Return (x, y) of the center of cell containing provided text 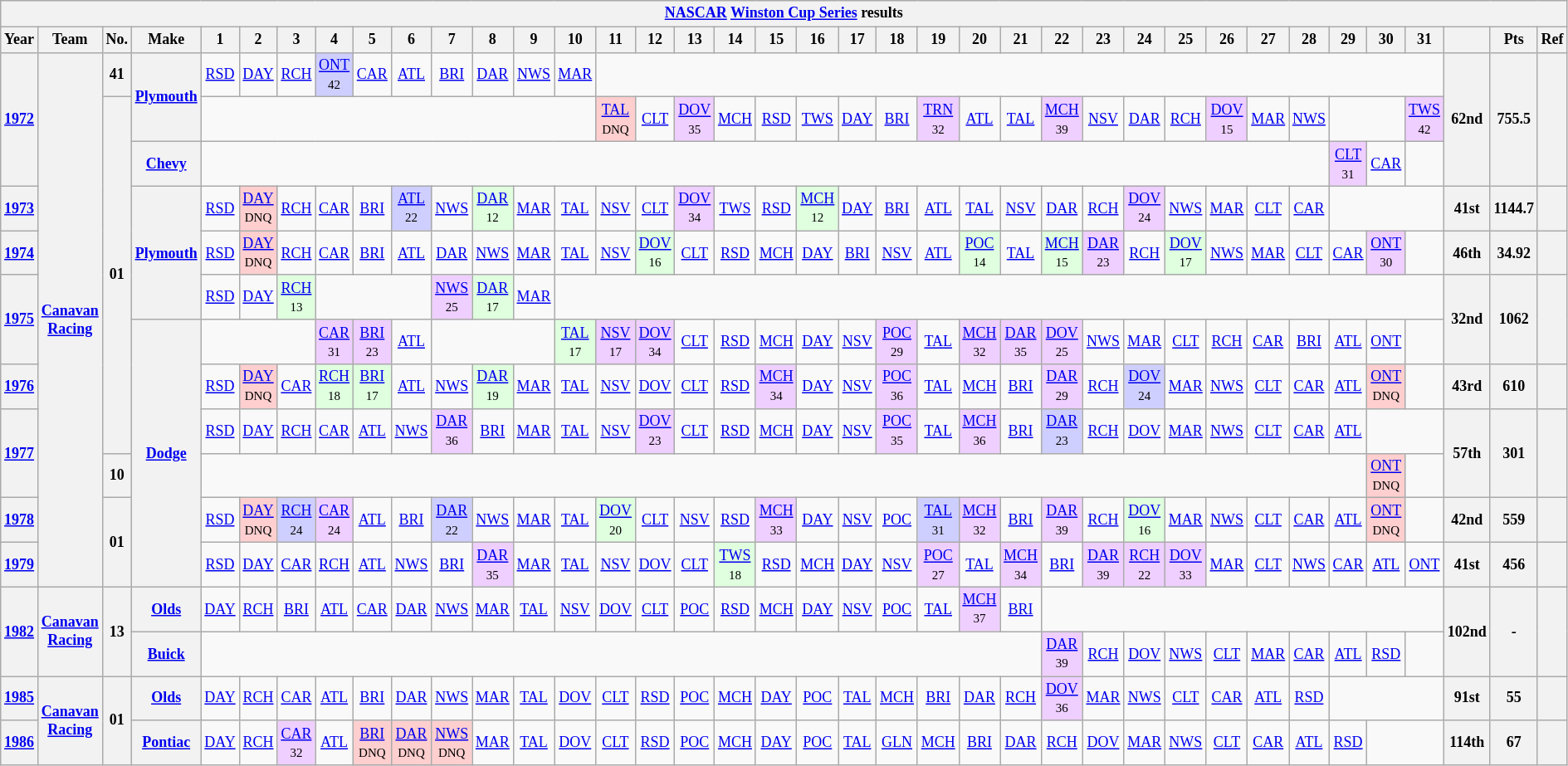
- (1514, 631)
NASCAR Winston Cup Series results (784, 13)
Year (20, 40)
Team (70, 40)
31 (1424, 40)
301 (1514, 453)
12 (655, 40)
42nd (1467, 520)
MCH15 (1062, 253)
20 (979, 40)
755.5 (1514, 120)
Dodge (166, 453)
MCH36 (979, 431)
29 (1348, 40)
DAR22 (452, 520)
3 (296, 40)
32nd (1467, 319)
1979 (20, 564)
DOV33 (1186, 564)
POC14 (979, 253)
18 (897, 40)
DOV36 (1062, 698)
1985 (20, 698)
MCH37 (979, 609)
9 (534, 40)
TALDNQ (616, 120)
TAL17 (575, 342)
CLT31 (1348, 163)
26 (1227, 40)
ONT30 (1386, 253)
DOV20 (616, 520)
2 (258, 40)
GLN (897, 743)
RCH22 (1145, 564)
1 (220, 40)
BRI23 (372, 342)
DARDNQ (412, 743)
22 (1062, 40)
16 (818, 40)
MCH33 (776, 520)
11 (616, 40)
8 (493, 40)
27 (1268, 40)
15 (776, 40)
55 (1514, 698)
91st (1467, 698)
DAR29 (1062, 387)
DOV35 (695, 120)
Pontiac (166, 743)
25 (1186, 40)
DOV23 (655, 431)
NWSDNQ (452, 743)
CAR31 (335, 342)
62nd (1467, 120)
DAR36 (452, 431)
46th (1467, 253)
19 (938, 40)
TWS18 (735, 564)
1976 (20, 387)
DAR19 (493, 387)
559 (1514, 520)
POC35 (897, 431)
POC27 (938, 564)
23 (1103, 40)
7 (452, 40)
BRI17 (372, 387)
Ref (1552, 40)
ATL22 (412, 208)
Make (166, 40)
DOV25 (1062, 342)
102nd (1467, 631)
41 (116, 75)
Chevy (166, 163)
21 (1021, 40)
BRIDNQ (372, 743)
30 (1386, 40)
CAR24 (335, 520)
57th (1467, 453)
MCH12 (818, 208)
1973 (20, 208)
1974 (20, 253)
6 (412, 40)
1978 (20, 520)
NWS25 (452, 297)
ONT42 (335, 75)
RCH24 (296, 520)
DOV15 (1227, 120)
Buick (166, 654)
114th (1467, 743)
RCH13 (296, 297)
1144.7 (1514, 208)
No. (116, 40)
28 (1310, 40)
34.92 (1514, 253)
5 (372, 40)
67 (1514, 743)
POC36 (897, 387)
CAR32 (296, 743)
43rd (1467, 387)
NSV17 (616, 342)
RCH18 (335, 387)
DOV17 (1186, 253)
17 (857, 40)
1982 (20, 631)
TAL31 (938, 520)
1062 (1514, 319)
MCH39 (1062, 120)
POC29 (897, 342)
Pts (1514, 40)
1972 (20, 120)
DAR12 (493, 208)
1977 (20, 453)
24 (1145, 40)
456 (1514, 564)
1986 (20, 743)
610 (1514, 387)
14 (735, 40)
TWS42 (1424, 120)
DAR17 (493, 297)
4 (335, 40)
TRN32 (938, 120)
1975 (20, 319)
